Return (x, y) of the center of cell containing provided text 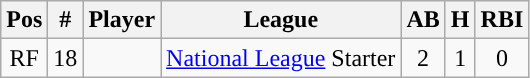
League (281, 20)
1 (460, 58)
RF (24, 58)
National League Starter (281, 58)
Player (122, 20)
18 (66, 58)
2 (423, 58)
Pos (24, 20)
0 (502, 58)
RBI (502, 20)
H (460, 20)
# (66, 20)
AB (423, 20)
